Search for the cell housing the specified text and yield its (X, Y) center coordinate. 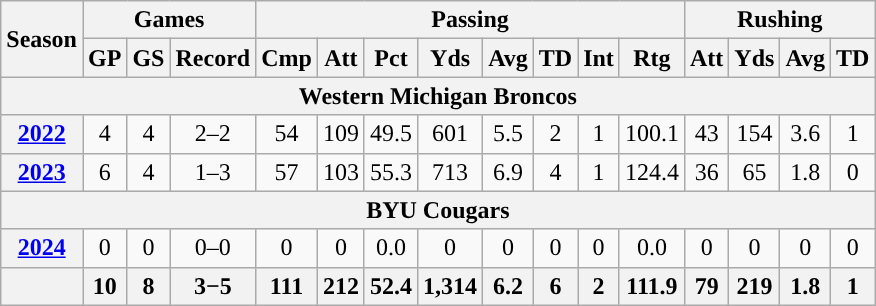
36 (706, 172)
49.5 (390, 134)
109 (340, 134)
6.2 (508, 286)
713 (450, 172)
103 (340, 172)
219 (754, 286)
601 (450, 134)
52.4 (390, 286)
57 (287, 172)
3.6 (806, 134)
2022 (42, 134)
BYU Cougars (438, 210)
1,314 (450, 286)
100.1 (652, 134)
79 (706, 286)
Cmp (287, 58)
GS (148, 58)
43 (706, 134)
2024 (42, 248)
Record (213, 58)
212 (340, 286)
2–2 (213, 134)
124.4 (652, 172)
Season (42, 39)
54 (287, 134)
3−5 (213, 286)
10 (104, 286)
Passing (470, 20)
GP (104, 58)
Rushing (780, 20)
154 (754, 134)
2023 (42, 172)
111 (287, 286)
65 (754, 172)
Western Michigan Broncos (438, 96)
55.3 (390, 172)
5.5 (508, 134)
Int (599, 58)
Rtg (652, 58)
0–0 (213, 248)
111.9 (652, 286)
Games (168, 20)
Pct (390, 58)
8 (148, 286)
1–3 (213, 172)
6.9 (508, 172)
